Search for the cell housing the specified text and yield its (X, Y) center coordinate. 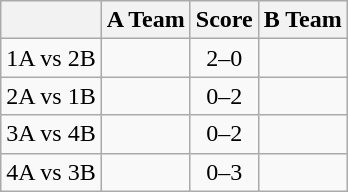
2A vs 1B (51, 96)
4A vs 3B (51, 172)
B Team (302, 20)
A Team (146, 20)
0–3 (224, 172)
Score (224, 20)
2–0 (224, 58)
1A vs 2B (51, 58)
3A vs 4B (51, 134)
